Scan for the cell matching the given text and deliver its (x, y) coordinate at center. 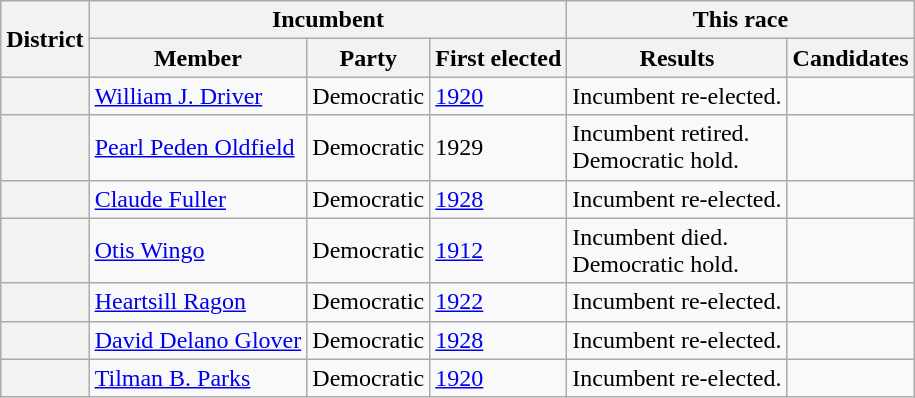
Incumbent (328, 20)
1922 (498, 302)
Candidates (850, 58)
District (45, 39)
1929 (498, 148)
Incumbent died.Democratic hold. (677, 250)
David Delano Glover (198, 340)
Results (677, 58)
This race (740, 20)
Otis Wingo (198, 250)
Pearl Peden Oldfield (198, 148)
1912 (498, 250)
First elected (498, 58)
Claude Fuller (198, 199)
William J. Driver (198, 96)
Member (198, 58)
Incumbent retired.Democratic hold. (677, 148)
Tilman B. Parks (198, 378)
Party (368, 58)
Heartsill Ragon (198, 302)
